Pinpoint the cell where the given text exists, returning its [x, y] midpoint coordinate. 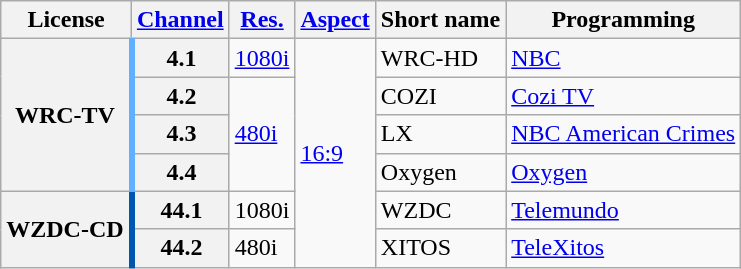
XITOS [440, 248]
NBC American Crimes [624, 134]
44.1 [180, 210]
44.2 [180, 248]
WRC-HD [440, 58]
4.3 [180, 134]
4.1 [180, 58]
16:9 [335, 153]
TeleXitos [624, 248]
Short name [440, 20]
WZDC-CD [66, 229]
Programming [624, 20]
Aspect [335, 20]
License [66, 20]
Channel [180, 20]
WRC-TV [66, 115]
LX [440, 134]
WZDC [440, 210]
Cozi TV [624, 96]
Telemundo [624, 210]
4.2 [180, 96]
NBC [624, 58]
Res. [262, 20]
4.4 [180, 172]
COZI [440, 96]
